Detect which cell encompasses the target text, then output its [X, Y] center coordinate. 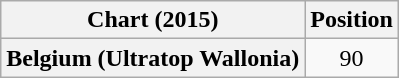
Position [352, 20]
Chart (2015) [153, 20]
90 [352, 58]
Belgium (Ultratop Wallonia) [153, 58]
